Find where the given text appears and provide that cell's center as (x, y) coordinate. 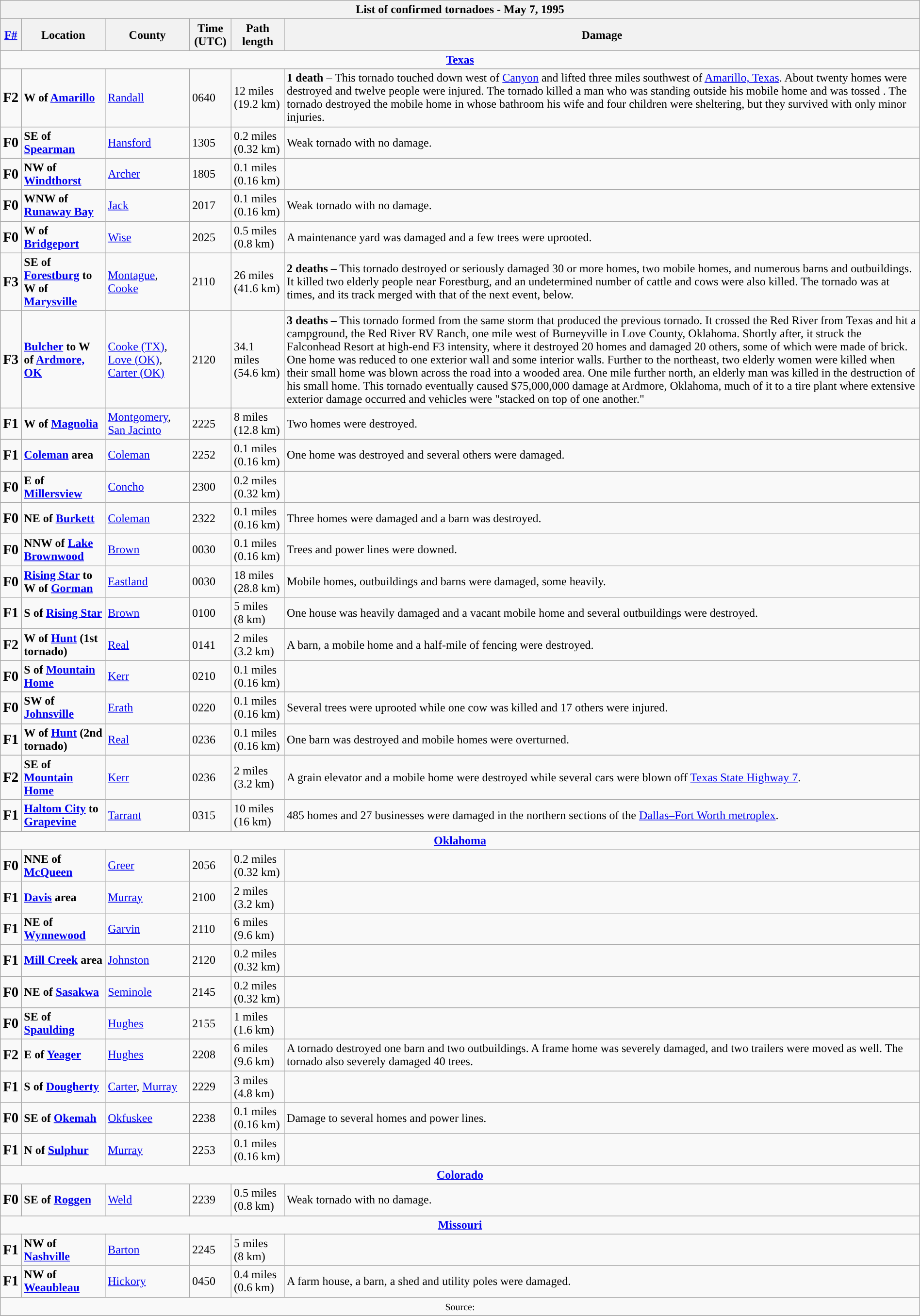
E of Yeager (63, 1055)
Missouri (460, 1225)
Wise (148, 237)
One house was heavily damaged and a vacant mobile home and several outbuildings were destroyed. (602, 613)
Trees and power lines were downed. (602, 550)
3 miles (4.8 km) (258, 1087)
Davis area (63, 897)
SE of Spaulding (63, 1024)
S of Rising Star (63, 613)
Barton (148, 1250)
E of Millersview (63, 486)
Bulcher to W of Ardmore, OK (63, 359)
2100 (211, 897)
Several trees were uprooted while one cow was killed and 17 others were injured. (602, 707)
Time (UTC) (211, 35)
Mobile homes, outbuildings and barns were damaged, some heavily. (602, 581)
2239 (211, 1200)
2056 (211, 866)
One home was destroyed and several others were damaged. (602, 455)
2322 (211, 518)
0141 (211, 644)
Montgomery, San Jacinto (148, 423)
Johnston (148, 960)
1805 (211, 174)
2155 (211, 1024)
Mill Creek area (63, 960)
Source: (460, 1306)
W of Bridgeport (63, 237)
Three homes were damaged and a barn was destroyed. (602, 518)
1305 (211, 143)
S of Dougherty (63, 1087)
18 miles (28.8 km) (258, 581)
NW of Weaubleau (63, 1281)
SW of Johnsville (63, 707)
2253 (211, 1150)
Rising Star to W of Gorman (63, 581)
Two homes were destroyed. (602, 423)
0640 (211, 98)
26 miles (41.6 km) (258, 281)
SE of Spearman (63, 143)
Path length (258, 35)
NNW of Lake Brownwood (63, 550)
Oklahoma (460, 840)
NNE of McQueen (63, 866)
Jack (148, 206)
0450 (211, 1281)
2208 (211, 1055)
WNW of Runaway Bay (63, 206)
Eastland (148, 581)
Okfuskee (148, 1118)
NW of Windthorst (63, 174)
2245 (211, 1250)
NE of Burkett (63, 518)
W of Amarillo (63, 98)
8 miles (12.8 km) (258, 423)
12 miles (19.2 km) (258, 98)
Colorado (460, 1175)
F# (11, 35)
2252 (211, 455)
Weld (148, 1200)
Haltom City to Grapevine (63, 815)
Erath (148, 707)
W of Hunt (2nd tornado) (63, 740)
485 homes and 27 businesses were damaged in the northern sections of the Dallas–Fort Worth metroplex. (602, 815)
SE of Forestburg to W of Marysville (63, 281)
One barn was destroyed and mobile homes were overturned. (602, 740)
2225 (211, 423)
County (148, 35)
2017 (211, 206)
S of Mountain Home (63, 676)
SE of Okemah (63, 1118)
2300 (211, 486)
0.4 miles (0.6 km) (258, 1281)
2145 (211, 992)
A maintenance yard was damaged and a few trees were uprooted. (602, 237)
A grain elevator and a mobile home were destroyed while several cars were blown off Texas State Highway 7. (602, 777)
0100 (211, 613)
0220 (211, 707)
SE of Roggen (63, 1200)
A barn, a mobile home and a half-mile of fencing were destroyed. (602, 644)
Archer (148, 174)
1 miles (1.6 km) (258, 1024)
Montague, Cooke (148, 281)
W of Hunt (1st tornado) (63, 644)
Carter, Murray (148, 1087)
Concho (148, 486)
SE of Mountain Home (63, 777)
Greer (148, 866)
Garvin (148, 929)
List of confirmed tornadoes - May 7, 1995 (460, 10)
Randall (148, 98)
N of Sulphur (63, 1150)
2025 (211, 237)
10 miles (16 km) (258, 815)
2229 (211, 1087)
Damage (602, 35)
Tarrant (148, 815)
NW of Nashville (63, 1250)
34.1 miles (54.6 km) (258, 359)
Seminole (148, 992)
Hickory (148, 1281)
NE of Wynnewood (63, 929)
Damage to several homes and power lines. (602, 1118)
2238 (211, 1118)
0210 (211, 676)
Location (63, 35)
Coleman area (63, 455)
Cooke (TX), Love (OK), Carter (OK) (148, 359)
Hansford (148, 143)
0315 (211, 815)
A farm house, a barn, a shed and utility poles were damaged. (602, 1281)
Texas (460, 60)
W of Magnolia (63, 423)
NE of Sasakwa (63, 992)
